Return the (x, y) coordinate for the center point of the cell that contains the specified text.  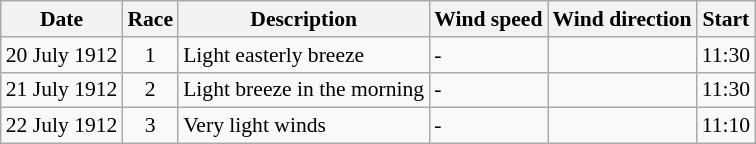
1 (150, 55)
3 (150, 126)
Race (150, 19)
Date (62, 19)
Wind speed (488, 19)
21 July 1912 (62, 90)
20 July 1912 (62, 55)
Description (304, 19)
Light breeze in the morning (304, 90)
Wind direction (622, 19)
Very light winds (304, 126)
11:10 (726, 126)
2 (150, 90)
Start (726, 19)
22 July 1912 (62, 126)
Light easterly breeze (304, 55)
